Scan for the cell matching the given text and deliver its (X, Y) coordinate at center. 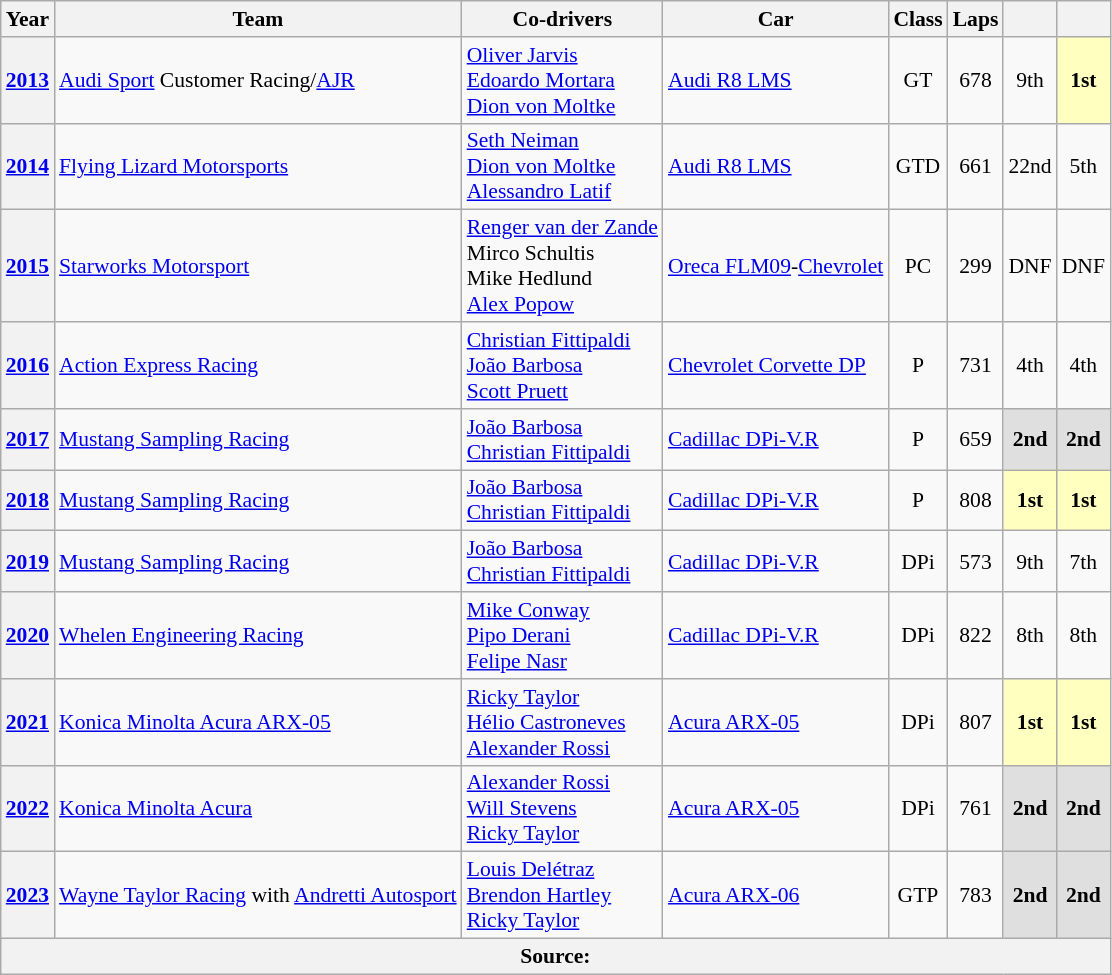
GT (918, 80)
Konica Minolta Acura (258, 808)
2022 (28, 808)
PC (918, 266)
Konica Minolta Acura ARX-05 (258, 722)
5th (1084, 166)
807 (976, 722)
Action Express Racing (258, 366)
2016 (28, 366)
761 (976, 808)
Wayne Taylor Racing with Andretti Autosport (258, 896)
731 (976, 366)
Car (776, 19)
661 (976, 166)
Year (28, 19)
GTP (918, 896)
2023 (28, 896)
822 (976, 636)
Oreca FLM09-Chevrolet (776, 266)
Source: (556, 957)
Co-drivers (562, 19)
Seth Neiman Dion von Moltke Alessandro Latif (562, 166)
Oliver Jarvis Edoardo Mortara Dion von Moltke (562, 80)
Alexander Rossi Will Stevens Ricky Taylor (562, 808)
Whelen Engineering Racing (258, 636)
2014 (28, 166)
Renger van der Zande Mirco Schultis Mike Hedlund Alex Popow (562, 266)
Acura ARX-06 (776, 896)
678 (976, 80)
2017 (28, 440)
Mike Conway Pipo Derani Felipe Nasr (562, 636)
Louis Delétraz Brendon Hartley Ricky Taylor (562, 896)
808 (976, 500)
22nd (1030, 166)
2013 (28, 80)
299 (976, 266)
2020 (28, 636)
573 (976, 562)
Class (918, 19)
Ricky Taylor Hélio Castroneves Alexander Rossi (562, 722)
2019 (28, 562)
Chevrolet Corvette DP (776, 366)
Laps (976, 19)
Christian Fittipaldi João Barbosa Scott Pruett (562, 366)
Flying Lizard Motorsports (258, 166)
2015 (28, 266)
Team (258, 19)
GTD (918, 166)
Audi Sport Customer Racing/AJR (258, 80)
2021 (28, 722)
Starworks Motorsport (258, 266)
659 (976, 440)
783 (976, 896)
7th (1084, 562)
2018 (28, 500)
